Identify which cell holds the provided text, then report its [X, Y] central coordinate. 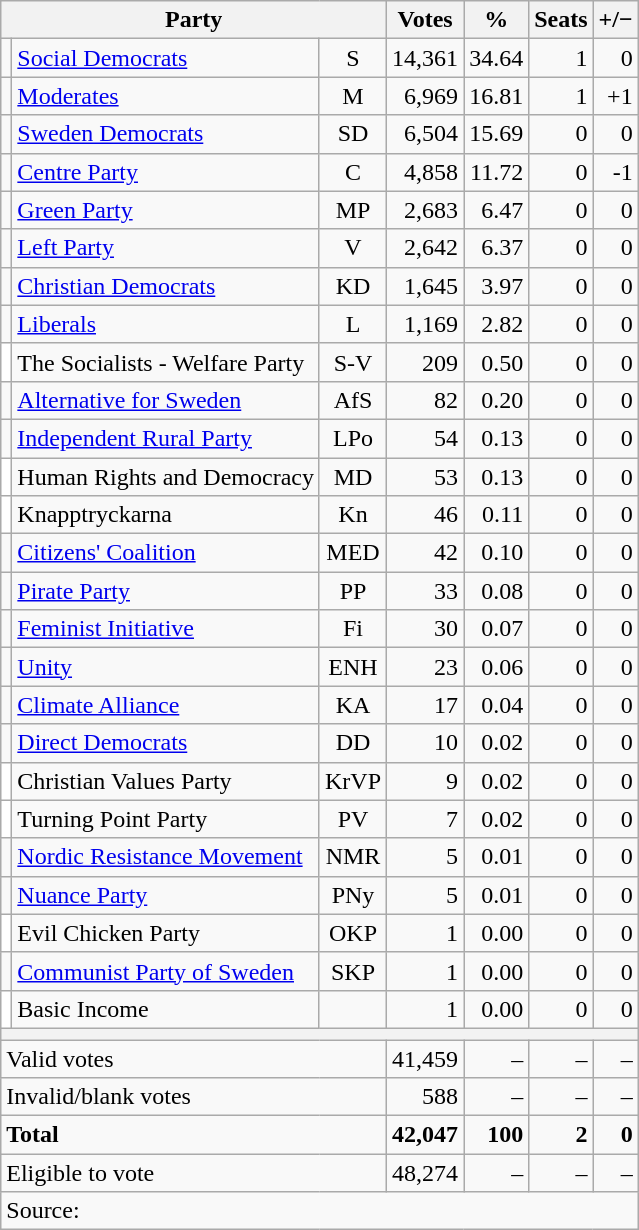
Turning Point Party [166, 819]
Moderates [166, 96]
SD [352, 134]
Source: [320, 1211]
Invalid/blank votes [194, 1097]
209 [426, 362]
Christian Values Party [166, 781]
KA [352, 705]
Sweden Democrats [166, 134]
S-V [352, 362]
Kn [352, 515]
Centre Party [166, 172]
Total [194, 1135]
KrVP [352, 781]
82 [426, 400]
% [496, 20]
4,858 [426, 172]
9 [426, 781]
PNy [352, 895]
2.82 [496, 324]
Social Democrats [166, 58]
0.10 [496, 553]
Seats [561, 20]
Nordic Resistance Movement [166, 857]
S [352, 58]
14,361 [426, 58]
Green Party [166, 210]
54 [426, 438]
1,169 [426, 324]
PP [352, 591]
+1 [616, 96]
OKP [352, 933]
Fi [352, 629]
42 [426, 553]
L [352, 324]
34.64 [496, 58]
6.37 [496, 248]
Citizens' Coalition [166, 553]
SKP [352, 971]
0.50 [496, 362]
Feminist Initiative [166, 629]
Knapptryckarna [166, 515]
Nuance Party [166, 895]
0.06 [496, 667]
MP [352, 210]
MD [352, 477]
C [352, 172]
0.20 [496, 400]
Unity [166, 667]
6.47 [496, 210]
2,642 [426, 248]
23 [426, 667]
3.97 [496, 286]
Communist Party of Sweden [166, 971]
The Socialists - Welfare Party [166, 362]
Climate Alliance [166, 705]
100 [496, 1135]
AfS [352, 400]
588 [426, 1097]
0.08 [496, 591]
LPo [352, 438]
6,969 [426, 96]
Basic Income [166, 1009]
41,459 [426, 1059]
-1 [616, 172]
ENH [352, 667]
Alternative for Sweden [166, 400]
Liberals [166, 324]
30 [426, 629]
Eligible to vote [194, 1173]
2 [561, 1135]
33 [426, 591]
53 [426, 477]
KD [352, 286]
M [352, 96]
7 [426, 819]
17 [426, 705]
+/− [616, 20]
11.72 [496, 172]
Valid votes [194, 1059]
6,504 [426, 134]
Left Party [166, 248]
0.07 [496, 629]
Votes [426, 20]
DD [352, 743]
0.04 [496, 705]
Direct Democrats [166, 743]
42,047 [426, 1135]
10 [426, 743]
48,274 [426, 1173]
0.11 [496, 515]
V [352, 248]
2,683 [426, 210]
Evil Chicken Party [166, 933]
Human Rights and Democracy [166, 477]
15.69 [496, 134]
MED [352, 553]
Pirate Party [166, 591]
46 [426, 515]
PV [352, 819]
NMR [352, 857]
Christian Democrats [166, 286]
Party [194, 20]
1,645 [426, 286]
Independent Rural Party [166, 438]
16.81 [496, 96]
